Provide the [x, y] coordinate of the cell's center where the given text is located.  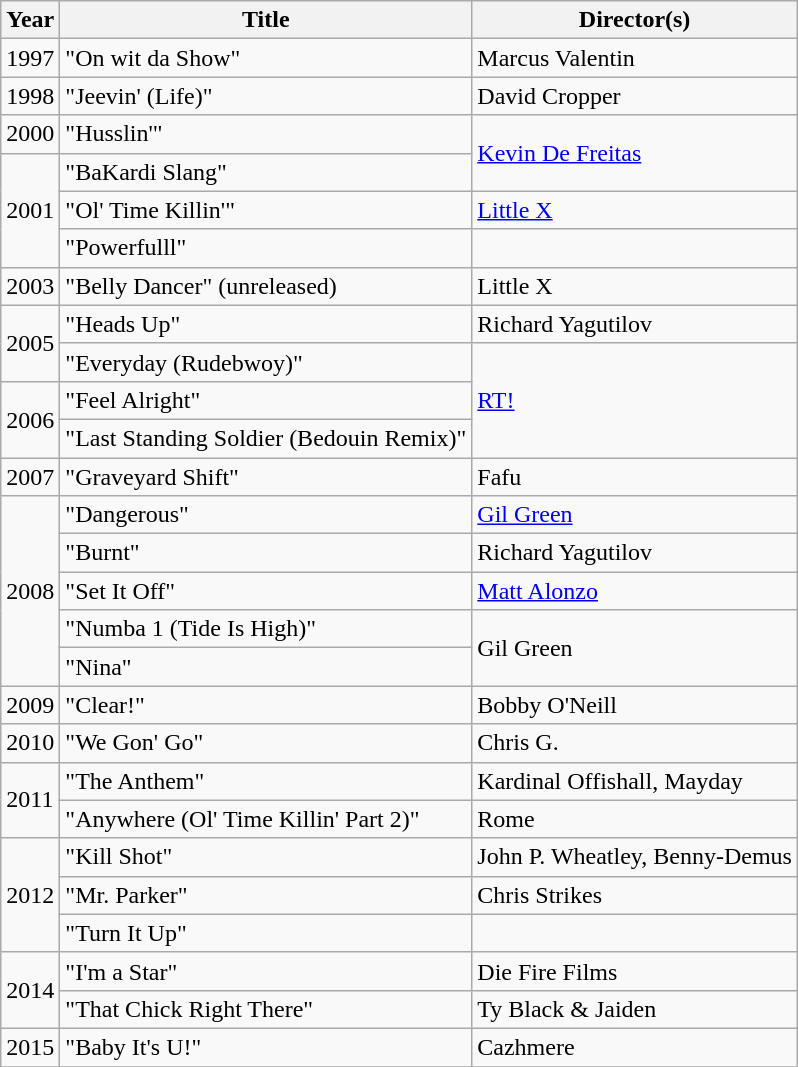
1997 [30, 58]
Fafu [635, 477]
"Jeevin' (Life)" [266, 96]
2003 [30, 286]
2010 [30, 743]
"Dangerous" [266, 515]
David Cropper [635, 96]
2001 [30, 210]
"Feel Alright" [266, 400]
"We Gon' Go" [266, 743]
RT! [635, 400]
"Numba 1 (Tide Is High)" [266, 629]
"Graveyard Shift" [266, 477]
Kardinal Offishall, Mayday [635, 781]
"Clear!" [266, 705]
2009 [30, 705]
Chris Strikes [635, 895]
"I'm a Star" [266, 971]
Kevin De Freitas [635, 153]
2006 [30, 419]
Cazhmere [635, 1047]
John P. Wheatley, Benny-Demus [635, 857]
"Set It Off" [266, 591]
"Ol' Time Killin'" [266, 210]
2014 [30, 990]
Marcus Valentin [635, 58]
1998 [30, 96]
2000 [30, 134]
"Heads Up" [266, 324]
Bobby O'Neill [635, 705]
"Baby It's U!" [266, 1047]
Year [30, 20]
"Mr. Parker" [266, 895]
Director(s) [635, 20]
2008 [30, 591]
Die Fire Films [635, 971]
Matt Alonzo [635, 591]
"Belly Dancer" (unreleased) [266, 286]
"That Chick Right There" [266, 1009]
"On wit da Show" [266, 58]
2012 [30, 895]
Title [266, 20]
2007 [30, 477]
"The Anthem" [266, 781]
"BaKardi Slang" [266, 172]
"Kill Shot" [266, 857]
"Everyday (Rudebwoy)" [266, 362]
"Turn It Up" [266, 933]
2015 [30, 1047]
Chris G. [635, 743]
"Nina" [266, 667]
"Husslin'" [266, 134]
Rome [635, 819]
2011 [30, 800]
"Anywhere (Ol' Time Killin' Part 2)" [266, 819]
Ty Black & Jaiden [635, 1009]
"Last Standing Soldier (Bedouin Remix)" [266, 438]
2005 [30, 343]
"Burnt" [266, 553]
"Powerfulll" [266, 248]
